For the text-containing cell, return its midpoint in [X, Y] coordinate format. 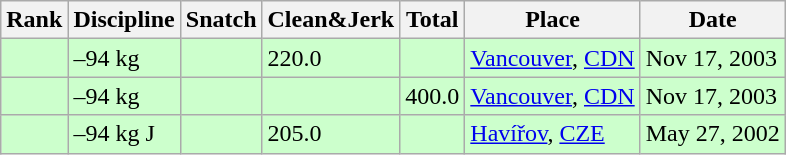
Place [552, 20]
Havířov, CZE [552, 134]
Snatch [221, 20]
Total [432, 20]
May 27, 2002 [712, 134]
Rank [34, 20]
205.0 [331, 134]
–94 kg J [124, 134]
220.0 [331, 58]
Clean&Jerk [331, 20]
Date [712, 20]
400.0 [432, 96]
Discipline [124, 20]
